Capture the cell that displays the provided text and extract its [x, y] central coordinate. 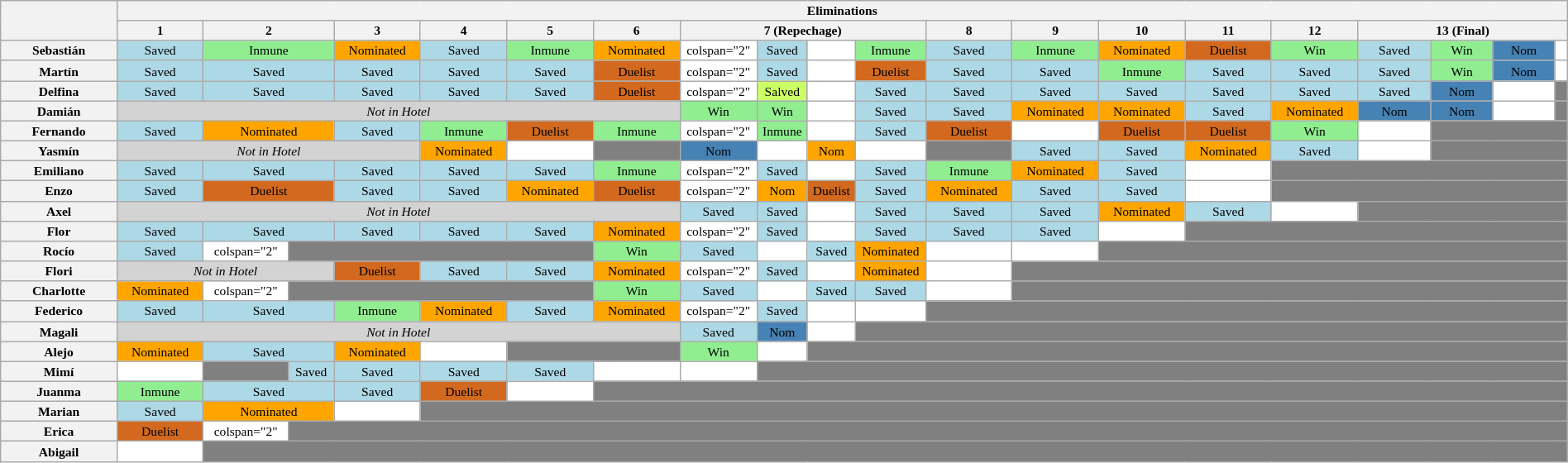
Mimí [60, 371]
Axel [60, 211]
Emiliano [60, 171]
Eliminations [842, 11]
Erica [60, 432]
Fernando [60, 131]
13 (Final) [1462, 31]
Rocío [60, 251]
Abigail [60, 451]
Charlotte [60, 291]
4 [463, 31]
5 [551, 31]
7 (Repechage) [802, 31]
11 [1229, 31]
Juanma [60, 392]
10 [1141, 31]
1 [160, 31]
3 [377, 31]
Delfina [60, 91]
Federico [60, 312]
Damián [60, 111]
Flor [60, 231]
Marian [60, 412]
Yasmín [60, 151]
Sebastián [60, 51]
9 [1055, 31]
Alejo [60, 351]
Salved [782, 91]
2 [269, 31]
6 [637, 31]
Magali [60, 332]
8 [969, 31]
Enzo [60, 191]
Martín [60, 71]
12 [1315, 31]
Flori [60, 271]
